Search for the cell housing the specified text and yield its (x, y) center coordinate. 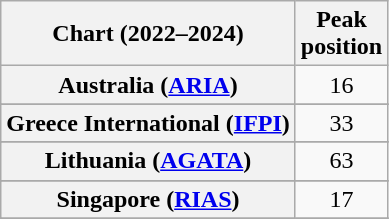
Australia (ARIA) (148, 85)
33 (341, 123)
Peakposition (341, 34)
Lithuania (AGATA) (148, 161)
Singapore (RIAS) (148, 199)
17 (341, 199)
16 (341, 85)
Greece International (IFPI) (148, 123)
63 (341, 161)
Chart (2022–2024) (148, 34)
